Scan for the cell matching the given text and deliver its [X, Y] coordinate at center. 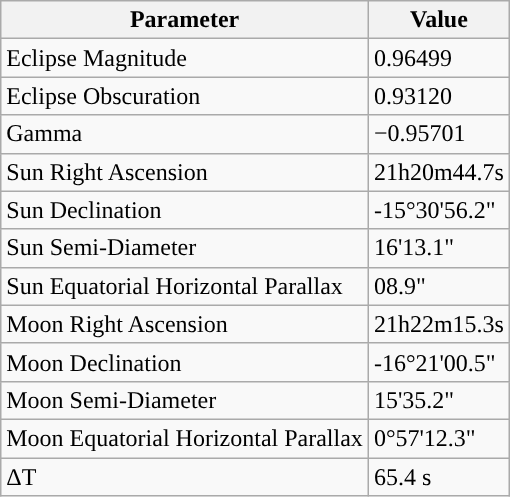
-16°21'00.5" [438, 362]
Moon Equatorial Horizontal Parallax [185, 438]
Moon Right Ascension [185, 324]
Parameter [185, 20]
21h20m44.7s [438, 172]
-15°30'56.2" [438, 210]
65.4 s [438, 477]
0.96499 [438, 58]
ΔT [185, 477]
0.93120 [438, 96]
Gamma [185, 134]
16'13.1" [438, 248]
0°57'12.3" [438, 438]
Sun Equatorial Horizontal Parallax [185, 286]
−0.95701 [438, 134]
21h22m15.3s [438, 324]
Moon Declination [185, 362]
Sun Declination [185, 210]
Eclipse Magnitude [185, 58]
08.9" [438, 286]
15'35.2" [438, 400]
Value [438, 20]
Sun Semi-Diameter [185, 248]
Moon Semi-Diameter [185, 400]
Sun Right Ascension [185, 172]
Eclipse Obscuration [185, 96]
